Locate the cell with the specified text and output its (x, y) center coordinate. 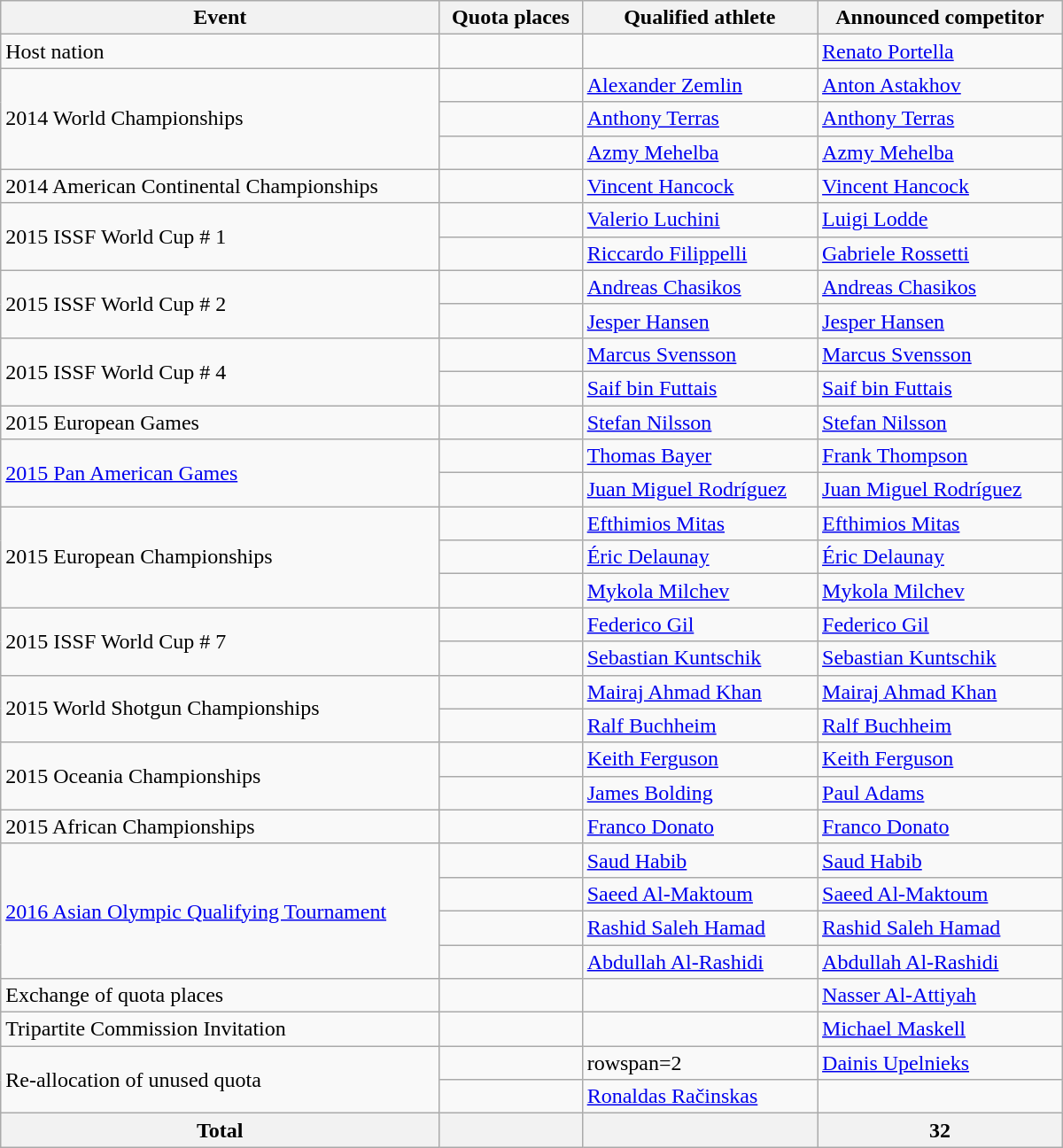
Ronaldas Račinskas (700, 1097)
Renato Portella (941, 51)
2015 ISSF World Cup # 1 (220, 237)
Total (220, 1130)
Announced competitor (941, 18)
Frank Thompson (941, 456)
Michael Maskell (941, 1029)
Valerio Luchini (700, 220)
2016 Asian Olympic Qualifying Tournament (220, 911)
Exchange of quota places (220, 996)
2015 Pan American Games (220, 473)
Anton Astakhov (941, 85)
32 (941, 1130)
rowspan=2 (700, 1063)
Nasser Al-Attiyah (941, 996)
Thomas Bayer (700, 456)
2015 ISSF World Cup # 2 (220, 304)
Quota places (510, 18)
Alexander Zemlin (700, 85)
2015 World Shotgun Championships (220, 709)
2015 European Championships (220, 557)
2014 World Championships (220, 119)
Qualified athlete (700, 18)
Gabriele Rossetti (941, 253)
Luigi Lodde (941, 220)
Dainis Upelnieks (941, 1063)
2014 American Continental Championships (220, 186)
2015 ISSF World Cup # 4 (220, 371)
Riccardo Filippelli (700, 253)
Tripartite Commission Invitation (220, 1029)
Paul Adams (941, 793)
2015 Oceania Championships (220, 776)
Re-allocation of unused quota (220, 1080)
James Bolding (700, 793)
2015 African Championships (220, 826)
2015 European Games (220, 423)
Host nation (220, 51)
Event (220, 18)
2015 ISSF World Cup # 7 (220, 641)
